Identify which cell holds the provided text, then report its (x, y) central coordinate. 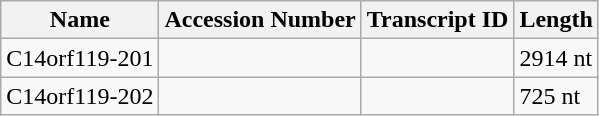
2914 nt (556, 58)
Name (80, 20)
C14orf119-202 (80, 96)
C14orf119-201 (80, 58)
Accession Number (260, 20)
Length (556, 20)
Transcript ID (438, 20)
725 nt (556, 96)
